Identify which cell holds the provided text, then report its (x, y) central coordinate. 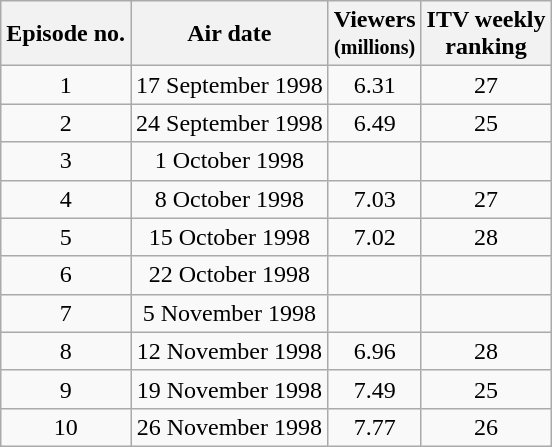
Air date (230, 34)
3 (66, 161)
26 (486, 427)
7.03 (374, 199)
12 November 1998 (230, 351)
15 October 1998 (230, 237)
9 (66, 389)
17 September 1998 (230, 85)
6 (66, 275)
5 November 1998 (230, 313)
26 November 1998 (230, 427)
6.49 (374, 123)
7 (66, 313)
2 (66, 123)
19 November 1998 (230, 389)
4 (66, 199)
Viewers(millions) (374, 34)
7.77 (374, 427)
22 October 1998 (230, 275)
7.02 (374, 237)
8 (66, 351)
1 October 1998 (230, 161)
Episode no. (66, 34)
ITV weeklyranking (486, 34)
6.31 (374, 85)
6.96 (374, 351)
24 September 1998 (230, 123)
8 October 1998 (230, 199)
7.49 (374, 389)
1 (66, 85)
5 (66, 237)
10 (66, 427)
